From the cell containing the given text, extract its center point as [X, Y] coordinate. 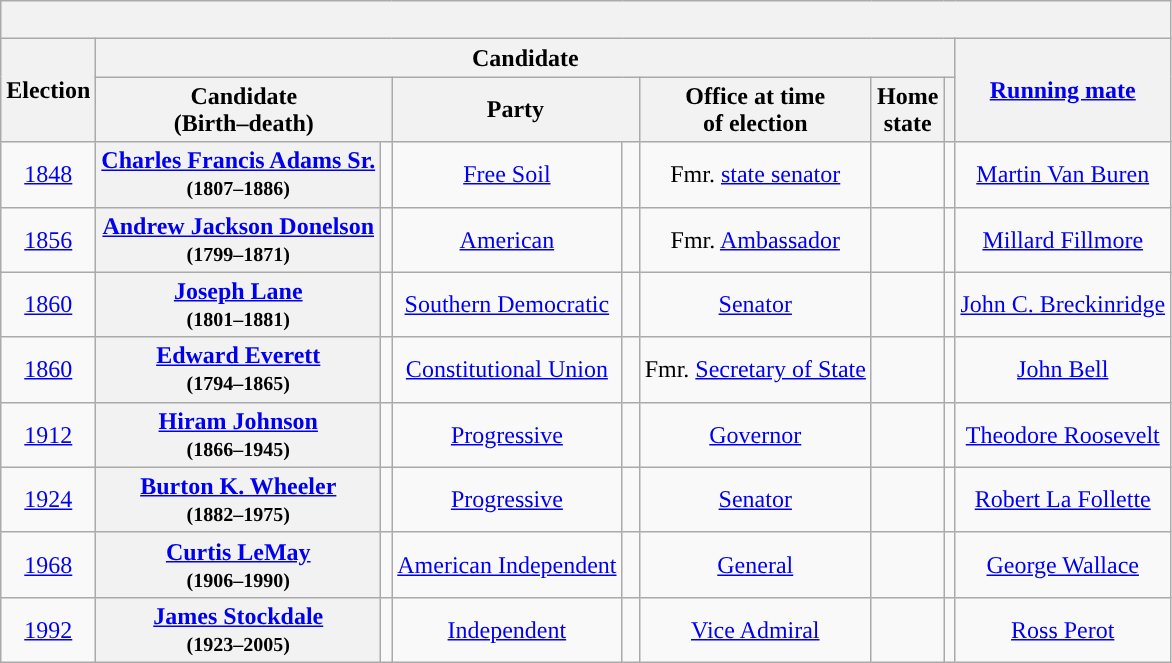
Robert La Follette [1063, 500]
Free Soil [507, 174]
Candidate [526, 58]
Curtis LeMay(1906–1990) [238, 564]
American Independent [507, 564]
Edward Everett(1794–1865) [238, 370]
Vice Admiral [755, 630]
1924 [48, 500]
Joseph Lane(1801–1881) [238, 304]
Ross Perot [1063, 630]
George Wallace [1063, 564]
Fmr. state senator [755, 174]
Fmr. Ambassador [755, 240]
1856 [48, 240]
John Bell [1063, 370]
Millard Fillmore [1063, 240]
Independent [507, 630]
Fmr. Secretary of State [755, 370]
Homestate [907, 110]
Running mate [1063, 90]
Charles Francis Adams Sr.(1807–1886) [238, 174]
1848 [48, 174]
James Stockdale(1923–2005) [238, 630]
1992 [48, 630]
Martin Van Buren [1063, 174]
Andrew Jackson Donelson(1799–1871) [238, 240]
Office at timeof election [755, 110]
Hiram Johnson(1866–1945) [238, 434]
General [755, 564]
1968 [48, 564]
Burton K. Wheeler(1882–1975) [238, 500]
Candidate(Birth–death) [244, 110]
Constitutional Union [507, 370]
Party [516, 110]
American [507, 240]
Governor [755, 434]
1912 [48, 434]
Election [48, 90]
Theodore Roosevelt [1063, 434]
John C. Breckinridge [1063, 304]
Southern Democratic [507, 304]
